Output the (x, y) coordinate of the center of the cell containing the given text.  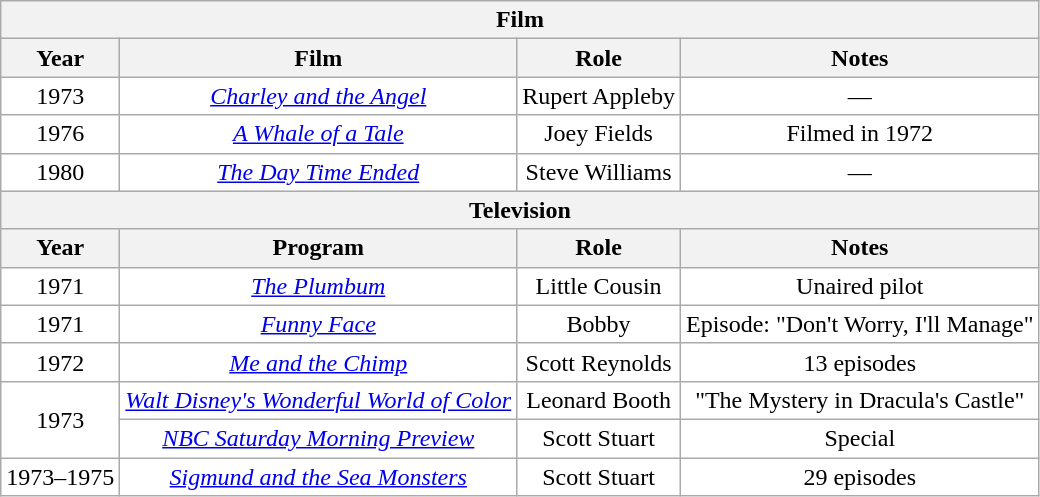
1980 (60, 172)
1976 (60, 134)
Walt Disney's Wonderful World of Color (318, 400)
29 episodes (860, 477)
Sigmund and the Sea Monsters (318, 477)
Little Cousin (599, 286)
Rupert Appleby (599, 96)
Scott Reynolds (599, 362)
Episode: "Don't Worry, I'll Manage" (860, 324)
1973–1975 (60, 477)
Me and the Chimp (318, 362)
"The Mystery in Dracula's Castle" (860, 400)
Television (520, 210)
Filmed in 1972 (860, 134)
Steve Williams (599, 172)
Unaired pilot (860, 286)
Special (860, 438)
Bobby (599, 324)
Charley and the Angel (318, 96)
NBC Saturday Morning Preview (318, 438)
1972 (60, 362)
The Plumbum (318, 286)
13 episodes (860, 362)
The Day Time Ended (318, 172)
Leonard Booth (599, 400)
A Whale of a Tale (318, 134)
Joey Fields (599, 134)
Funny Face (318, 324)
Program (318, 248)
